Return the (x, y) coordinate for the center point of the cell that contains the specified text.  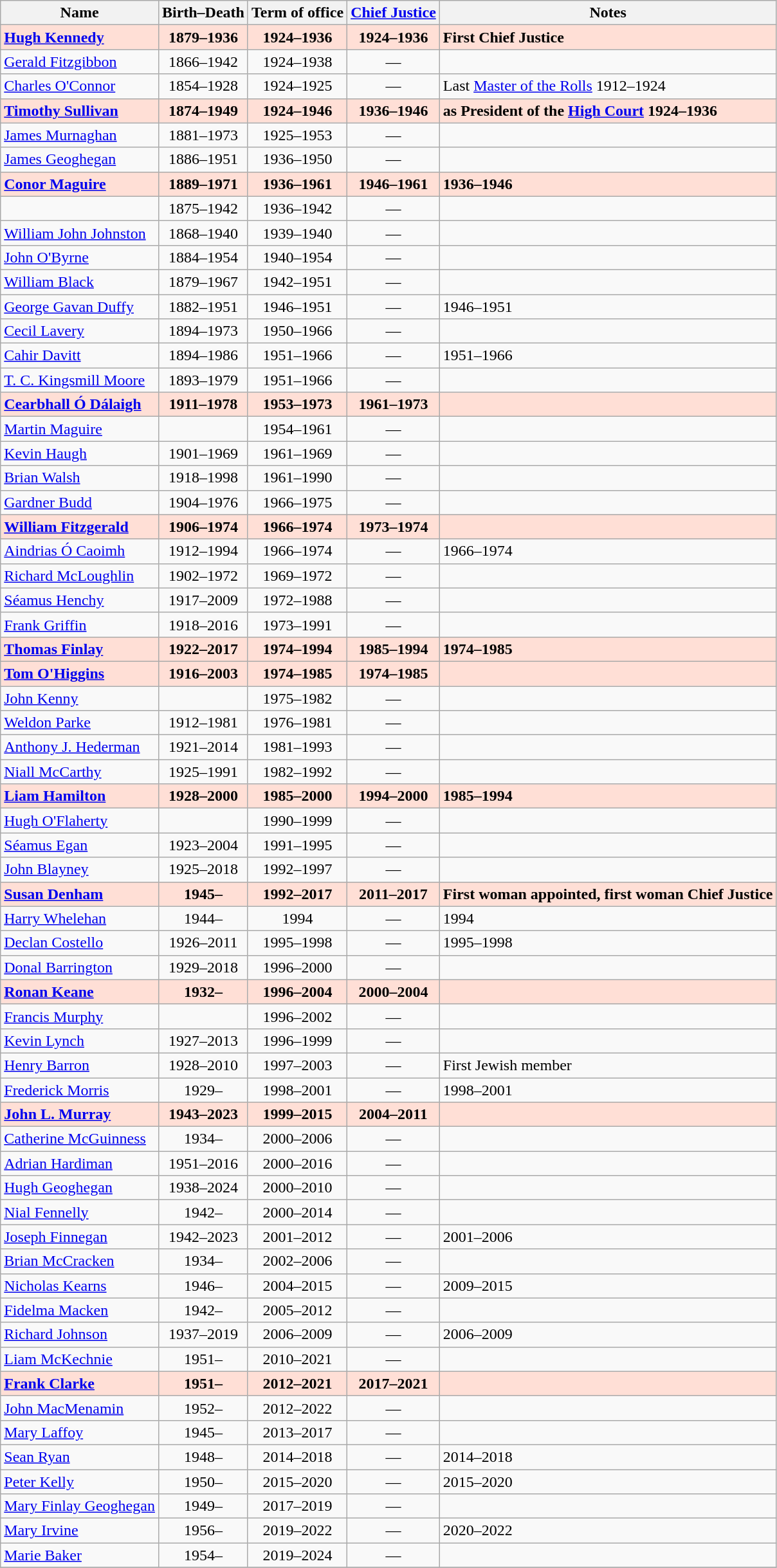
2000–2006 (297, 1139)
1966–1975 (297, 502)
2001–2006 (608, 1237)
Séamus Egan (80, 845)
1939–1940 (297, 233)
2012–2021 (297, 1383)
1994–2000 (394, 796)
Birth–Death (203, 13)
2019–2022 (297, 1531)
1961–1973 (394, 405)
2000–2014 (297, 1212)
George Gavan Duffy (80, 307)
Timothy Sullivan (80, 111)
2004–2015 (297, 1286)
Name (80, 13)
1976–1981 (297, 723)
2009–2015 (608, 1286)
Hugh Geoghegan (80, 1188)
1929–2018 (203, 967)
Cahir Davitt (80, 356)
T. C. Kingsmill Moore (80, 380)
1912–1981 (203, 723)
1936–1961 (297, 184)
1854–1928 (203, 86)
2020–2022 (608, 1531)
1924–1925 (297, 86)
Brian Walsh (80, 478)
Frederick Morris (80, 1090)
1926–2011 (203, 943)
Harry Whelehan (80, 918)
1949– (203, 1506)
1924–1938 (297, 62)
1992–2017 (297, 894)
1924–1946 (297, 111)
Cecil Lavery (80, 331)
Richard McLoughlin (80, 576)
Chief Justice (394, 13)
Susan Denham (80, 894)
1981–1993 (297, 747)
2012–2022 (297, 1408)
1925–2018 (203, 870)
1961–1990 (297, 478)
1996–1999 (297, 1041)
Frank Griffin (80, 624)
2002–2006 (297, 1261)
1911–1978 (203, 405)
1996–2002 (297, 1016)
Mary Finlay Geoghegan (80, 1506)
1952– (203, 1408)
1912–1994 (203, 551)
2010–2021 (297, 1359)
1917–2009 (203, 600)
1928–2010 (203, 1065)
Sean Ryan (80, 1457)
1944– (203, 918)
Mary Irvine (80, 1531)
1950– (203, 1481)
William Fitzgerald (80, 527)
2019–2024 (297, 1555)
Kevin Haugh (80, 453)
1973–1991 (297, 624)
1936–1942 (297, 208)
1875–1942 (203, 208)
William Black (80, 282)
Kevin Lynch (80, 1041)
1868–1940 (203, 233)
1927–2013 (203, 1041)
Nial Fennelly (80, 1212)
1974–1994 (297, 649)
1956– (203, 1531)
1893–1979 (203, 380)
Term of office (297, 13)
Declan Costello (80, 943)
Weldon Parke (80, 723)
Aindrias Ó Caoimh (80, 551)
Martin Maguire (80, 429)
Gardner Budd (80, 502)
1928–2000 (203, 796)
1901–1969 (203, 453)
Mary Laffoy (80, 1432)
1918–1998 (203, 478)
2000–2004 (394, 992)
Niall McCarthy (80, 772)
Henry Barron (80, 1065)
Notes (608, 13)
1992–1997 (297, 870)
1923–2004 (203, 845)
1942–2023 (203, 1237)
James Geoghegan (80, 160)
1985–2000 (297, 796)
John MacMenamin (80, 1408)
1990–1999 (297, 821)
Richard Johnson (80, 1335)
1916–2003 (203, 673)
1886–1951 (203, 160)
1925–1953 (297, 135)
Adrian Hardiman (80, 1163)
Fidelma Macken (80, 1310)
1879–1936 (203, 37)
William John Johnston (80, 233)
Thomas Finlay (80, 649)
Peter Kelly (80, 1481)
John Kenny (80, 698)
1950–1966 (297, 331)
1937–2019 (203, 1335)
as President of the High Court 1924–1936 (608, 111)
2017–2021 (394, 1383)
1932– (203, 992)
1997–2003 (297, 1065)
1921–2014 (203, 747)
1904–1976 (203, 502)
1894–1973 (203, 331)
2004–2011 (394, 1115)
1938–2024 (203, 1188)
Brian McCracken (80, 1261)
1996–2004 (297, 992)
1894–1986 (203, 356)
Charles O'Connor (80, 86)
2000–2010 (297, 1188)
Liam McKechnie (80, 1359)
2017–2019 (297, 1506)
John Blayney (80, 870)
1866–1942 (203, 62)
1889–1971 (203, 184)
1879–1967 (203, 282)
1991–1995 (297, 845)
James Murnaghan (80, 135)
1929– (203, 1090)
Ronan Keane (80, 992)
1999–2015 (297, 1115)
First Jewish member (608, 1065)
1902–1972 (203, 576)
1936–1950 (297, 160)
First woman appointed, first woman Chief Justice (608, 894)
John L. Murray (80, 1115)
Tom O'Higgins (80, 673)
1918–2016 (203, 624)
1948– (203, 1457)
Donal Barrington (80, 967)
1946–1961 (394, 184)
Cearbhall Ó Dálaigh (80, 405)
1953–1973 (297, 405)
Séamus Henchy (80, 600)
Gerald Fitzgibbon (80, 62)
1951–2016 (203, 1163)
1946– (203, 1286)
Joseph Finnegan (80, 1237)
1874–1949 (203, 111)
1925–1991 (203, 772)
2000–2016 (297, 1163)
1922–2017 (203, 649)
Francis Murphy (80, 1016)
Catherine McGuinness (80, 1139)
2001–2012 (297, 1237)
1961–1969 (297, 453)
Frank Clarke (80, 1383)
1906–1974 (203, 527)
1881–1973 (203, 135)
Nicholas Kearns (80, 1286)
1972–1988 (297, 600)
2011–2017 (394, 894)
1884–1954 (203, 257)
John O'Byrne (80, 257)
Hugh O'Flaherty (80, 821)
1943–2023 (203, 1115)
1996–2000 (297, 967)
Liam Hamilton (80, 796)
Hugh Kennedy (80, 37)
1882–1951 (203, 307)
1969–1972 (297, 576)
1973–1974 (394, 527)
1975–1982 (297, 698)
Conor Maguire (80, 184)
1940–1954 (297, 257)
2005–2012 (297, 1310)
1982–1992 (297, 772)
Marie Baker (80, 1555)
1954–1961 (297, 429)
Anthony J. Hederman (80, 747)
2013–2017 (297, 1432)
1942–1951 (297, 282)
Last Master of the Rolls 1912–1924 (608, 86)
1954– (203, 1555)
First Chief Justice (608, 37)
